Find where the given text appears and provide that cell's center as [X, Y] coordinate. 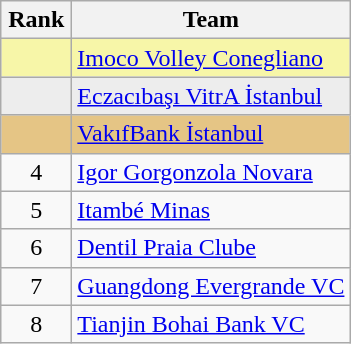
Igor Gorgonzola Novara [211, 172]
Dentil Praia Clube [211, 248]
4 [36, 172]
VakıfBank İstanbul [211, 134]
6 [36, 248]
Imoco Volley Conegliano [211, 58]
5 [36, 210]
7 [36, 286]
Eczacıbaşı VitrA İstanbul [211, 96]
Itambé Minas [211, 210]
Guangdong Evergrande VC [211, 286]
Team [211, 20]
Rank [36, 20]
Tianjin Bohai Bank VC [211, 324]
8 [36, 324]
